Pinpoint the cell where the given text exists, returning its [x, y] midpoint coordinate. 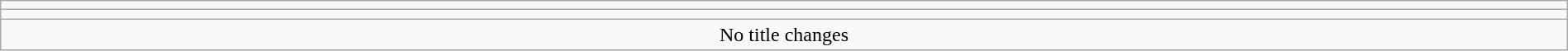
No title changes [784, 35]
